Find where the given text appears and provide that cell's center as (x, y) coordinate. 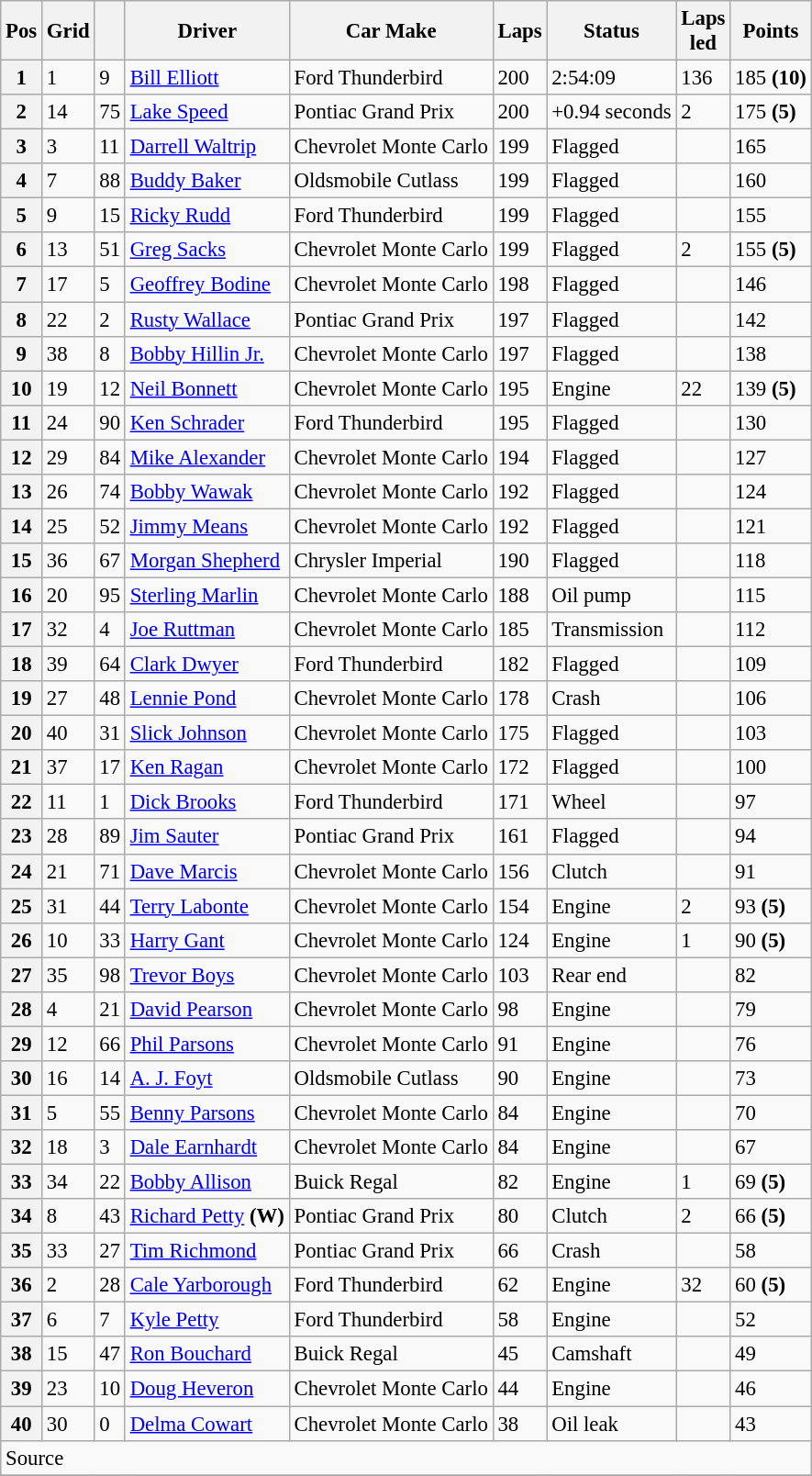
160 (771, 181)
Oil pump (611, 595)
76 (771, 1044)
109 (771, 665)
Trevor Boys (207, 975)
190 (519, 561)
+0.94 seconds (611, 112)
175 (519, 733)
115 (771, 595)
Bobby Allison (207, 1182)
Sterling Marlin (207, 595)
Lake Speed (207, 112)
154 (519, 906)
90 (5) (771, 940)
71 (110, 871)
142 (771, 319)
165 (771, 147)
194 (519, 457)
171 (519, 802)
178 (519, 699)
Rusty Wallace (207, 319)
Dick Brooks (207, 802)
70 (771, 1113)
Car Make (391, 31)
175 (5) (771, 112)
73 (771, 1079)
146 (771, 285)
182 (519, 665)
93 (5) (771, 906)
Mike Alexander (207, 457)
161 (519, 837)
156 (519, 871)
Ken Schrader (207, 422)
Cale Yarborough (207, 1285)
75 (110, 112)
Laps (519, 31)
A. J. Foyt (207, 1079)
Delma Cowart (207, 1424)
55 (110, 1113)
89 (110, 837)
0 (110, 1424)
Buddy Baker (207, 181)
Wheel (611, 802)
Pos (22, 31)
198 (519, 285)
Dale Earnhardt (207, 1147)
Lapsled (703, 31)
97 (771, 802)
79 (771, 1010)
Bobby Hillin Jr. (207, 353)
Kyle Petty (207, 1320)
130 (771, 422)
Ron Bouchard (207, 1354)
Tim Richmond (207, 1251)
88 (110, 181)
64 (110, 665)
Ricky Rudd (207, 216)
Jim Sauter (207, 837)
172 (519, 767)
118 (771, 561)
66 (5) (771, 1216)
136 (703, 78)
49 (771, 1354)
Driver (207, 31)
100 (771, 767)
Transmission (611, 630)
112 (771, 630)
Status (611, 31)
Chrysler Imperial (391, 561)
155 (771, 216)
Geoffrey Bodine (207, 285)
95 (110, 595)
Greg Sacks (207, 251)
155 (5) (771, 251)
David Pearson (207, 1010)
Jimmy Means (207, 526)
Harry Gant (207, 940)
139 (5) (771, 388)
69 (5) (771, 1182)
Slick Johnson (207, 733)
Neil Bonnett (207, 388)
Bill Elliott (207, 78)
127 (771, 457)
Ken Ragan (207, 767)
46 (771, 1389)
Benny Parsons (207, 1113)
188 (519, 595)
Camshaft (611, 1354)
2:54:09 (611, 78)
Bobby Wawak (207, 492)
51 (110, 251)
Rear end (611, 975)
Dave Marcis (207, 871)
Clark Dwyer (207, 665)
Morgan Shepherd (207, 561)
185 (519, 630)
94 (771, 837)
74 (110, 492)
80 (519, 1216)
106 (771, 699)
62 (519, 1285)
121 (771, 526)
Doug Heveron (207, 1389)
60 (5) (771, 1285)
Phil Parsons (207, 1044)
45 (519, 1354)
Lennie Pond (207, 699)
Grid (68, 31)
Darrell Waltrip (207, 147)
Richard Petty (W) (207, 1216)
Points (771, 31)
Terry Labonte (207, 906)
185 (10) (771, 78)
Joe Ruttman (207, 630)
138 (771, 353)
Source (406, 1458)
47 (110, 1354)
Oil leak (611, 1424)
48 (110, 699)
